Output the (X, Y) coordinate of the center of the cell containing the given text.  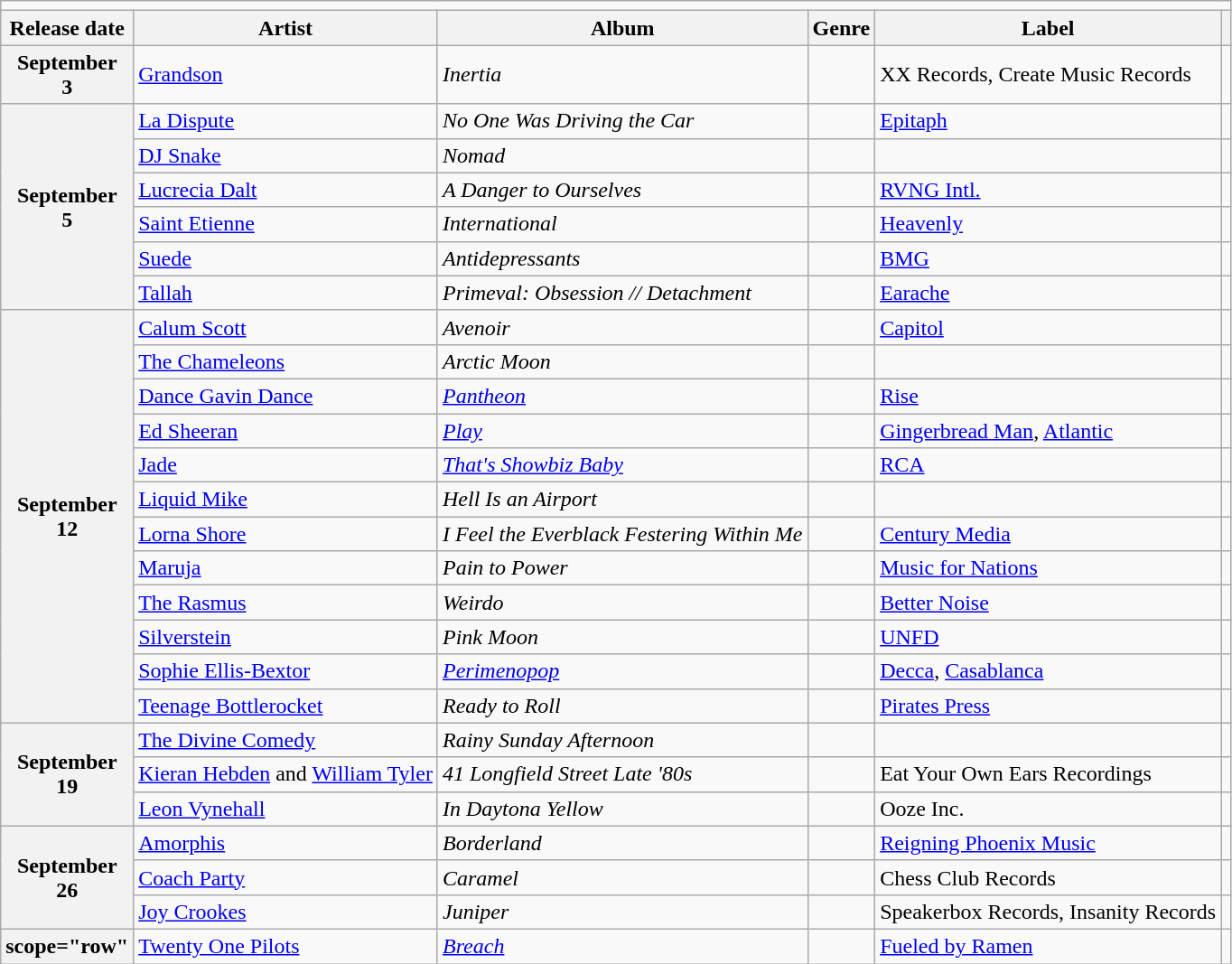
Caramel (622, 877)
Pirates Press (1048, 706)
September12 (67, 517)
La Dispute (285, 121)
Suede (285, 258)
Lorna Shore (285, 534)
DJ Snake (285, 155)
41 Longfield Street Late '80s (622, 774)
Liquid Mike (285, 500)
Capitol (1048, 327)
Tallah (285, 293)
Pink Moon (622, 637)
Teenage Bottlerocket (285, 706)
Grandson (285, 74)
Dance Gavin Dance (285, 396)
Jade (285, 465)
September19 (67, 774)
scope="row" (67, 946)
Lucrecia Dalt (285, 190)
Calum Scott (285, 327)
Ready to Roll (622, 706)
Heavenly (1048, 224)
Ed Sheeran (285, 431)
Sophie Ellis-Bextor (285, 671)
I Feel the Everblack Festering Within Me (622, 534)
Genre (842, 28)
Artist (285, 28)
Play (622, 431)
RVNG Intl. (1048, 190)
Better Noise (1048, 603)
Gingerbread Man, Atlantic (1048, 431)
Speakerbox Records, Insanity Records (1048, 912)
Perimenopop (622, 671)
Antidepressants (622, 258)
No One Was Driving the Car (622, 121)
Label (1048, 28)
Joy Crookes (285, 912)
Inertia (622, 74)
Eat Your Own Ears Recordings (1048, 774)
Saint Etienne (285, 224)
Release date (67, 28)
Pain to Power (622, 568)
Coach Party (285, 877)
Arctic Moon (622, 361)
UNFD (1048, 637)
The Rasmus (285, 603)
Epitaph (1048, 121)
Rise (1048, 396)
Album (622, 28)
Kieran Hebden and William Tyler (285, 774)
The Divine Comedy (285, 740)
Chess Club Records (1048, 877)
Nomad (622, 155)
Rainy Sunday Afternoon (622, 740)
Pantheon (622, 396)
Breach (622, 946)
Borderland (622, 843)
September3 (67, 74)
Avenoir (622, 327)
Weirdo (622, 603)
September5 (67, 207)
Primeval: Obsession // Detachment (622, 293)
Music for Nations (1048, 568)
In Daytona Yellow (622, 809)
Leon Vynehall (285, 809)
Maruja (285, 568)
That's Showbiz Baby (622, 465)
BMG (1048, 258)
Fueled by Ramen (1048, 946)
Juniper (622, 912)
Silverstein (285, 637)
Hell Is an Airport (622, 500)
Century Media (1048, 534)
Ooze Inc. (1048, 809)
Twenty One Pilots (285, 946)
Decca, Casablanca (1048, 671)
The Chameleons (285, 361)
September26 (67, 877)
Earache (1048, 293)
XX Records, Create Music Records (1048, 74)
Amorphis (285, 843)
International (622, 224)
RCA (1048, 465)
A Danger to Ourselves (622, 190)
Reigning Phoenix Music (1048, 843)
